For the text-containing cell, return its midpoint in [X, Y] coordinate format. 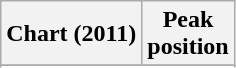
Peakposition [188, 34]
Chart (2011) [72, 34]
